For the text-containing cell, return its midpoint in (X, Y) coordinate format. 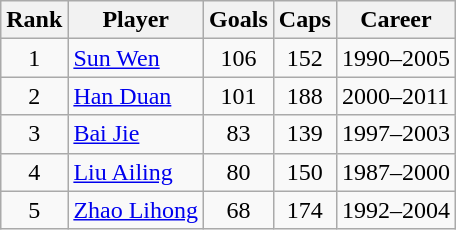
1992–2004 (396, 210)
5 (34, 210)
Rank (34, 20)
Goals (239, 20)
1 (34, 58)
1990–2005 (396, 58)
Player (136, 20)
Sun Wen (136, 58)
188 (304, 96)
101 (239, 96)
68 (239, 210)
152 (304, 58)
174 (304, 210)
Zhao Lihong (136, 210)
1987–2000 (396, 172)
Bai Jie (136, 134)
Career (396, 20)
2000–2011 (396, 96)
4 (34, 172)
106 (239, 58)
1997–2003 (396, 134)
139 (304, 134)
150 (304, 172)
Liu Ailing (136, 172)
Caps (304, 20)
Han Duan (136, 96)
2 (34, 96)
83 (239, 134)
3 (34, 134)
80 (239, 172)
